Identify which cell holds the provided text, then report its [X, Y] central coordinate. 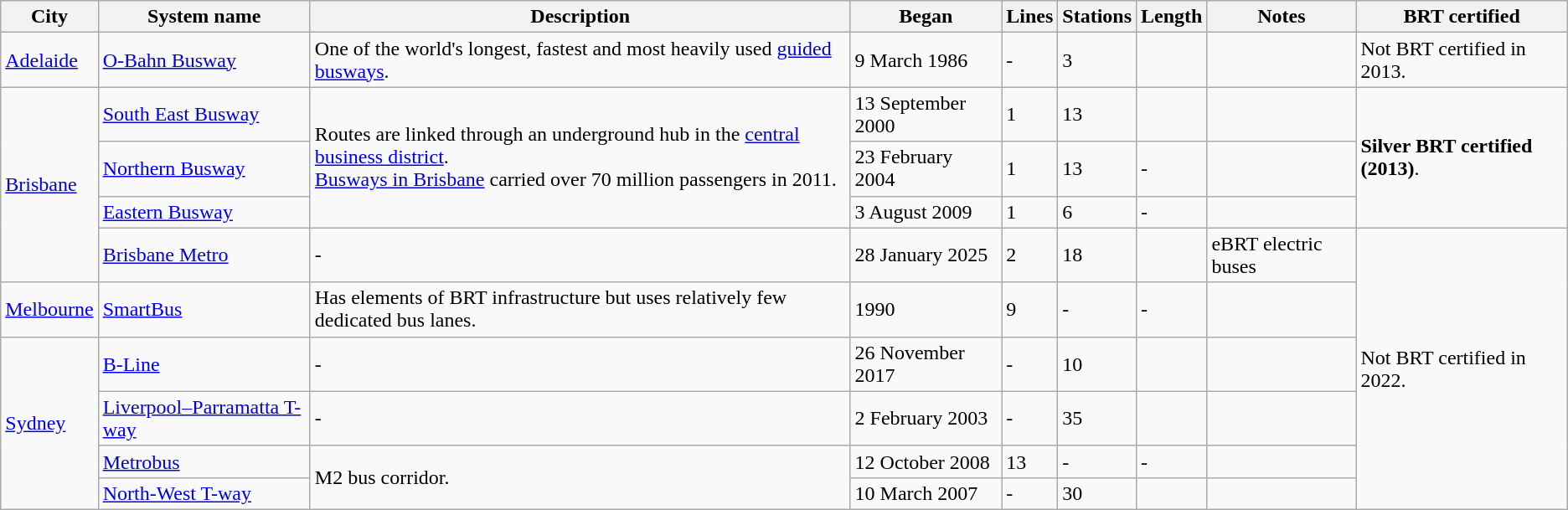
Has elements of BRT infrastructure but uses relatively few dedicated bus lanes. [580, 310]
Silver BRT certified (2013). [1462, 157]
9 March 1986 [926, 60]
Eastern Busway [204, 212]
9 [1030, 310]
30 [1097, 493]
26 November 2017 [926, 363]
Routes are linked through an underground hub in the central business district.Busways in Brisbane carried over 70 million passengers in 2011. [580, 157]
Description [580, 17]
Liverpool–Parramatta T-way [204, 419]
Length [1172, 17]
10 March 2007 [926, 493]
Brisbane Metro [204, 255]
Not BRT certified in 2022. [1462, 368]
Melbourne [49, 310]
18 [1097, 255]
BRT certified [1462, 17]
3 [1097, 60]
3 August 2009 [926, 212]
Lines [1030, 17]
Metrobus [204, 461]
eBRT electric buses [1282, 255]
23 February 2004 [926, 169]
System name [204, 17]
2 February 2003 [926, 419]
Began [926, 17]
City [49, 17]
One of the world's longest, fastest and most heavily used guided busways. [580, 60]
B-Line [204, 363]
28 January 2025 [926, 255]
Northern Busway [204, 169]
M2 bus corridor. [580, 477]
2 [1030, 255]
13 September 2000 [926, 114]
Sydney [49, 423]
South East Busway [204, 114]
Brisbane [49, 184]
Not BRT certified in 2013. [1462, 60]
North-West T-way [204, 493]
12 October 2008 [926, 461]
6 [1097, 212]
O-Bahn Busway [204, 60]
35 [1097, 419]
SmartBus [204, 310]
Stations [1097, 17]
10 [1097, 363]
Adelaide [49, 60]
Notes [1282, 17]
1990 [926, 310]
